Scan for the cell matching the given text and deliver its (x, y) coordinate at center. 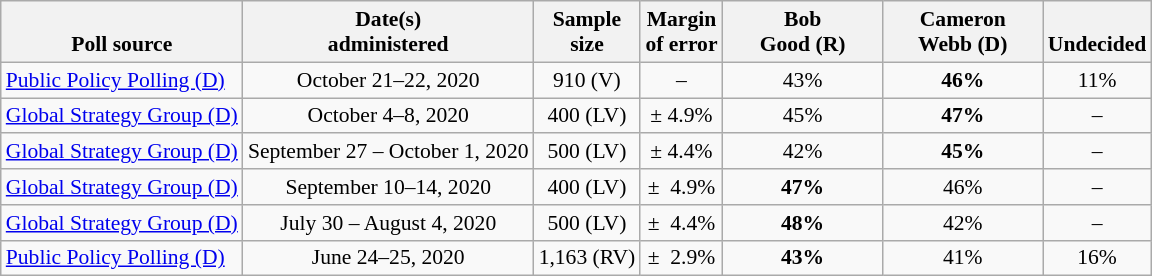
16% (1097, 258)
CameronWebb (D) (963, 32)
1,163 (RV) (588, 258)
Marginof error (681, 32)
October 21–22, 2020 (388, 80)
11% (1097, 80)
Samplesize (588, 32)
September 27 – October 1, 2020 (388, 152)
June 24–25, 2020 (388, 258)
41% (963, 258)
BobGood (R) (803, 32)
July 30 – August 4, 2020 (388, 223)
Date(s)administered (388, 32)
Undecided (1097, 32)
48% (803, 223)
910 (V) (588, 80)
September 10–14, 2020 (388, 187)
Poll source (122, 32)
October 4–8, 2020 (388, 116)
± 2.9% (681, 258)
